Return the (X, Y) coordinate for the center point of the cell that contains the specified text.  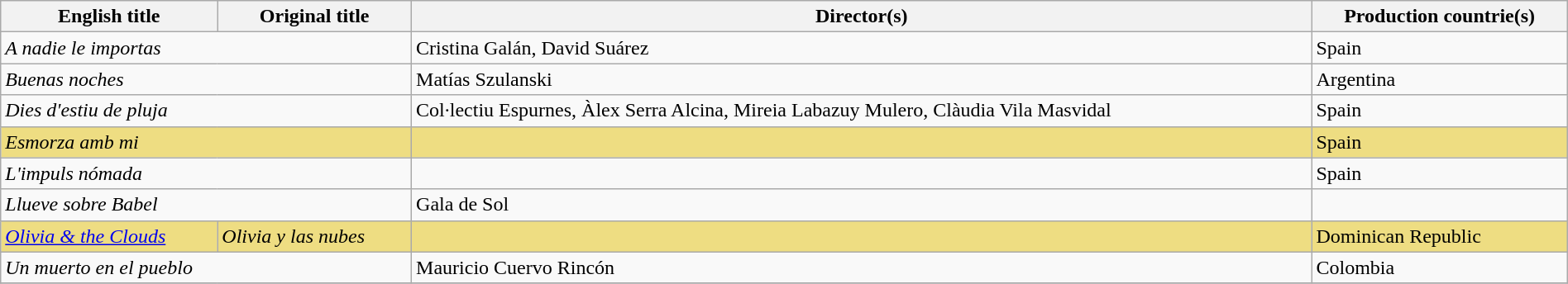
Original title (314, 17)
Olivia & the Clouds (109, 236)
Gala de Sol (862, 205)
Un muerto en el pueblo (207, 267)
Dominican Republic (1439, 236)
Argentina (1439, 79)
Cristina Galán, David Suárez (862, 48)
English title (109, 17)
Mauricio Cuervo Rincón (862, 267)
Olivia y las nubes (314, 236)
Llueve sobre Babel (207, 205)
Buenas noches (207, 79)
Production countrie(s) (1439, 17)
Esmorza amb mi (207, 142)
A nadie le importas (207, 48)
Director(s) (862, 17)
Col·lectiu Espurnes, Àlex Serra Alcina, Mireia Labazuy Mulero, Clàudia Vila Masvidal (862, 111)
L'impuls nómada (207, 173)
Dies d'estiu de pluja (207, 111)
Matías Szulanski (862, 79)
Colombia (1439, 267)
